Extract the [X, Y] coordinate from the center of the cell holding the provided text.  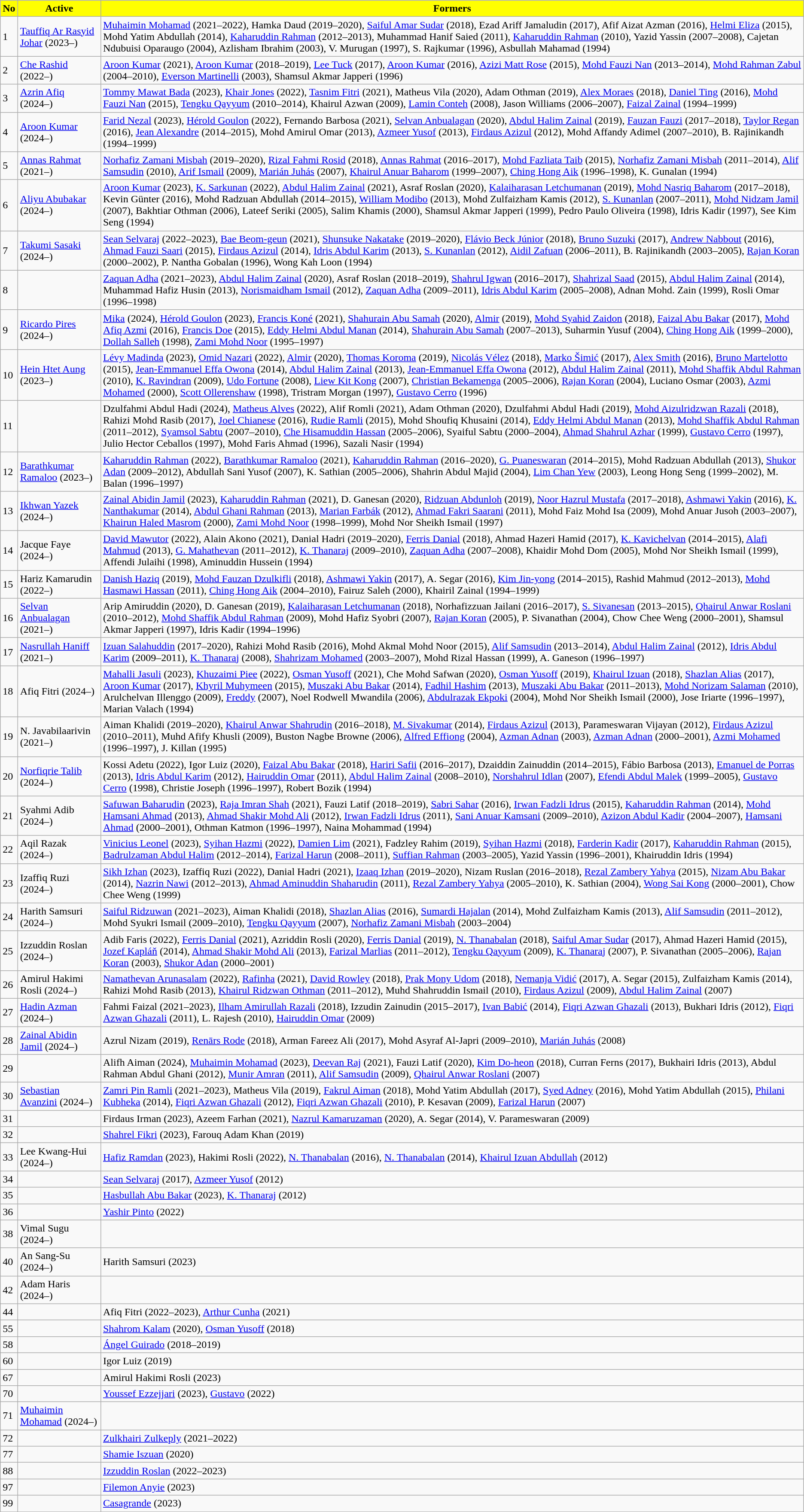
Nasrullah Haniff (2021–) [59, 652]
No [9, 9]
Sean Selvaraj (2017), Azmeer Yusof (2012) [452, 1179]
Shahrom Kalam (2020), Osman Yusoff (2018) [452, 1328]
Hein Htet Aung (2023–) [59, 375]
Norfiqrie Talib (2024–) [59, 776]
Hadin Azman (2024–) [59, 1012]
Youssef Ezzejjari (2023), Gustavo (2022) [452, 1394]
Muhaimin Mohamad (2024–) [59, 1416]
29 [9, 1069]
Hasbullah Abu Bakar (2023), K. Thanaraj (2012) [452, 1195]
Aroon Kumar (2024–) [59, 132]
4 [9, 132]
8 [9, 290]
9 [9, 329]
40 [9, 1262]
N. Javabilaarivin (2021–) [59, 737]
6 [9, 205]
Takumi Sasaki (2024–) [59, 250]
Ikhwan Yazek (2024–) [59, 511]
12 [9, 472]
Vimal Sugu (2024–) [59, 1234]
28 [9, 1040]
Adam Haris (2024–) [59, 1289]
Azrin Afiq (2024–) [59, 98]
14 [9, 551]
7 [9, 250]
Casagrande (2023) [452, 1503]
44 [9, 1312]
Syahmi Adib (2024–) [59, 816]
11 [9, 426]
3 [9, 98]
20 [9, 776]
Che Rashid (2022–) [59, 70]
Ricardo Pires (2024–) [59, 329]
Amirul Hakimi Rosli (2024–) [59, 985]
1 [9, 37]
Formers [452, 9]
88 [9, 1471]
35 [9, 1195]
58 [9, 1344]
Barathkumar Ramaloo (2023–) [59, 472]
24 [9, 917]
Afiq Fitri (2024–) [59, 692]
23 [9, 883]
Filemon Anyie (2023) [452, 1487]
Selvan Anbualagan (2021–) [59, 618]
67 [9, 1378]
Firdaus Irman (2023), Azeem Farhan (2021), Nazrul Kamaruzaman (2020), A. Segar (2014), V. Parameswaran (2009) [452, 1119]
19 [9, 737]
15 [9, 584]
17 [9, 652]
An Sang-Su (2024–) [59, 1262]
70 [9, 1394]
Igor Luiz (2019) [452, 1361]
22 [9, 850]
Zulkhairi Zulkeply (2021–2022) [452, 1438]
42 [9, 1289]
71 [9, 1416]
97 [9, 1487]
27 [9, 1012]
55 [9, 1328]
Izaffiq Ruzi (2024–) [59, 883]
99 [9, 1503]
21 [9, 816]
31 [9, 1119]
26 [9, 985]
Afiq Fitri (2022–2023), Arthur Cunha (2021) [452, 1312]
Aliyu Abubakar (2024–) [59, 205]
Amirul Hakimi Rosli (2023) [452, 1378]
72 [9, 1438]
Yashir Pinto (2022) [452, 1212]
Jacque Faye (2024–) [59, 551]
38 [9, 1234]
10 [9, 375]
Harith Samsuri (2023) [452, 1262]
Zainal Abidin Jamil (2024–) [59, 1040]
30 [9, 1096]
Annas Rahmat (2021–) [59, 166]
Azrul Nizam (2019), Renārs Rode (2018), Arman Fareez Ali (2017), Mohd Asyraf Al-Japri (2009–2010), Marián Juhás (2008) [452, 1040]
Hariz Kamarudin (2022–) [59, 584]
25 [9, 951]
32 [9, 1135]
Harith Samsuri (2024–) [59, 917]
5 [9, 166]
2 [9, 70]
Shamie Iszuan (2020) [452, 1454]
16 [9, 618]
36 [9, 1212]
Ángel Guirado (2018–2019) [452, 1344]
Aqil Razak (2024–) [59, 850]
Lee Kwang-Hui (2024–) [59, 1157]
18 [9, 692]
34 [9, 1179]
33 [9, 1157]
Sebastian Avanzini (2024–) [59, 1096]
60 [9, 1361]
Izzuddin Roslan (2022–2023) [452, 1471]
Hafiz Ramdan (2023), Hakimi Rosli (2022), N. Thanabalan (2016), N. Thanabalan (2014), Khairul Izuan Abdullah (2012) [452, 1157]
Active [59, 9]
13 [9, 511]
Tauffiq Ar Rasyid Johar (2023–) [59, 37]
Shahrel Fikri (2023), Farouq Adam Khan (2019) [452, 1135]
77 [9, 1454]
Izzuddin Roslan (2024–) [59, 951]
